Provide the [X, Y] coordinate of the cell's center where the given text is located.  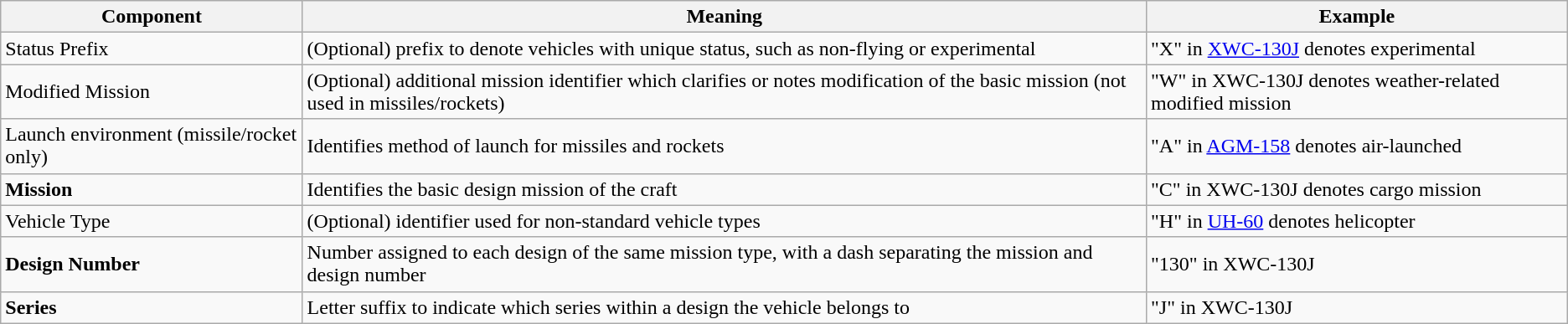
(Optional) prefix to denote vehicles with unique status, such as non-flying or experimental [724, 49]
Number assigned to each design of the same mission type, with a dash separating the mission and design number [724, 265]
"W" in XWC-130J denotes weather-related modified mission [1357, 92]
"J" in XWC-130J [1357, 307]
Series [152, 307]
(Optional) additional mission identifier which clarifies or notes modification of the basic mission (not used in missiles/rockets) [724, 92]
Mission [152, 189]
Component [152, 17]
"A" in AGM-158 denotes air-launched [1357, 146]
Launch environment (missile/rocket only) [152, 146]
"C" in XWC-130J denotes cargo mission [1357, 189]
"130" in XWC-130J [1357, 265]
Vehicle Type [152, 221]
Status Prefix [152, 49]
Example [1357, 17]
Design Number [152, 265]
"X" in XWC-130J denotes experimental [1357, 49]
Modified Mission [152, 92]
"H" in UH-60 denotes helicopter [1357, 221]
Identifies method of launch for missiles and rockets [724, 146]
Meaning [724, 17]
Letter suffix to indicate which series within a design the vehicle belongs to [724, 307]
(Optional) identifier used for non-standard vehicle types [724, 221]
Identifies the basic design mission of the craft [724, 189]
